Search for the cell housing the specified text and yield its (x, y) center coordinate. 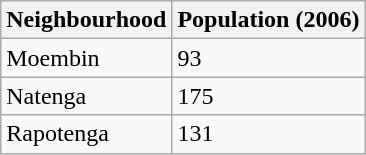
131 (268, 134)
93 (268, 58)
Moembin (86, 58)
Neighbourhood (86, 20)
Natenga (86, 96)
Population (2006) (268, 20)
175 (268, 96)
Rapotenga (86, 134)
